Find where the given text appears and provide that cell's center as (X, Y) coordinate. 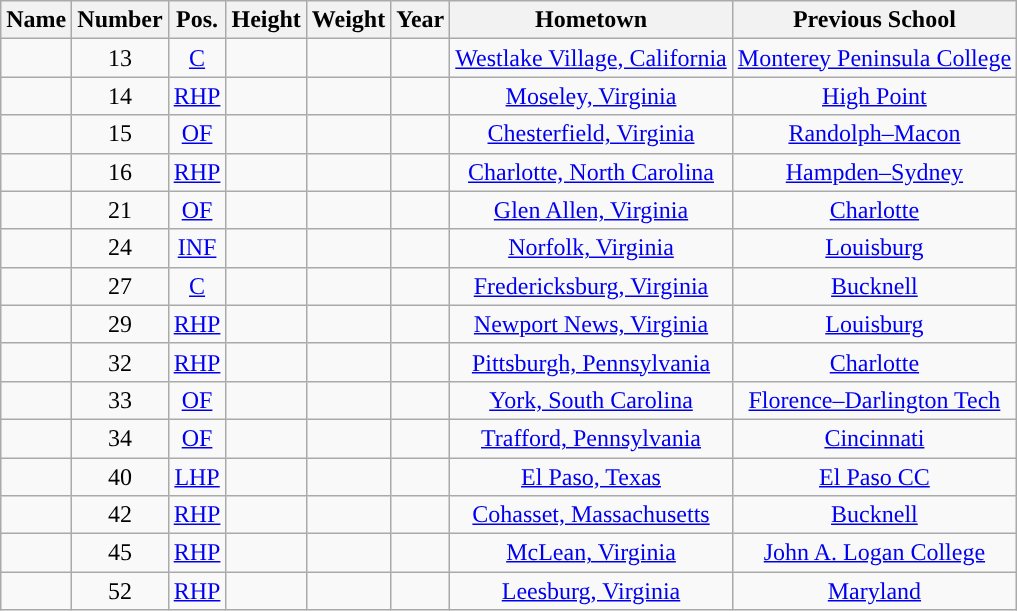
John A. Logan College (874, 553)
Name (36, 20)
Randolph–Macon (874, 134)
27 (120, 286)
Charlotte, North Carolina (591, 172)
16 (120, 172)
Cincinnati (874, 438)
14 (120, 96)
34 (120, 438)
15 (120, 134)
Previous School (874, 20)
Fredericksburg, Virginia (591, 286)
Hampden–Sydney (874, 172)
Glen Allen, Virginia (591, 210)
24 (120, 248)
45 (120, 553)
Westlake Village, California (591, 58)
Maryland (874, 591)
Monterey Peninsula College (874, 58)
33 (120, 400)
High Point (874, 96)
Weight (348, 20)
Pittsburgh, Pennsylvania (591, 362)
Newport News, Virginia (591, 324)
LHP (197, 477)
13 (120, 58)
York, South Carolina (591, 400)
21 (120, 210)
El Paso, Texas (591, 477)
Trafford, Pennsylvania (591, 438)
32 (120, 362)
42 (120, 515)
Chesterfield, Virginia (591, 134)
El Paso CC (874, 477)
Hometown (591, 20)
Pos. (197, 20)
Norfolk, Virginia (591, 248)
Cohasset, Massachusetts (591, 515)
McLean, Virginia (591, 553)
52 (120, 591)
29 (120, 324)
Height (266, 20)
40 (120, 477)
Year (420, 20)
Number (120, 20)
Florence–Darlington Tech (874, 400)
Moseley, Virginia (591, 96)
INF (197, 248)
Leesburg, Virginia (591, 591)
